For the text-containing cell, return its midpoint in [X, Y] coordinate format. 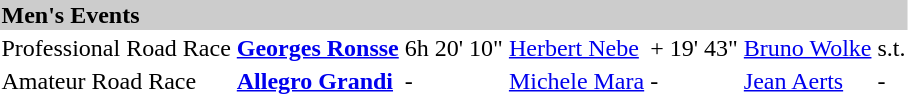
Bruno Wolke [808, 48]
Men's Events [454, 15]
+ 19' 43" [694, 48]
Professional Road Race [116, 48]
6h 20' 10" [454, 48]
Georges Ronsse [318, 48]
s.t. [892, 48]
Herbert Nebe [576, 48]
